Search for the cell housing the specified text and yield its (X, Y) center coordinate. 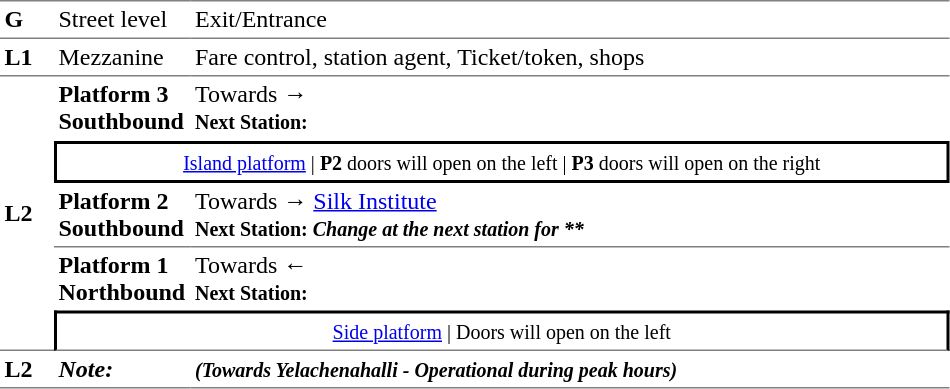
Towards → Next Station: (570, 108)
(Towards Yelachenahalli - Operational during peak hours) (570, 370)
G (27, 20)
Fare control, station agent, Ticket/token, shops (570, 58)
Note: (122, 370)
Platform 2Southbound (122, 215)
Island platform | P2 doors will open on the left | P3 doors will open on the right (502, 162)
Side platform | Doors will open on the left (502, 330)
Mezzanine (122, 58)
Platform 1Northbound (122, 280)
Towards → Silk InstituteNext Station: Change at the next station for ** (570, 215)
Platform 3Southbound (122, 108)
Towards ← Next Station: (570, 280)
L1 (27, 58)
Street level (122, 20)
Exit/Entrance (570, 20)
